Search for the cell housing the specified text and yield its [x, y] center coordinate. 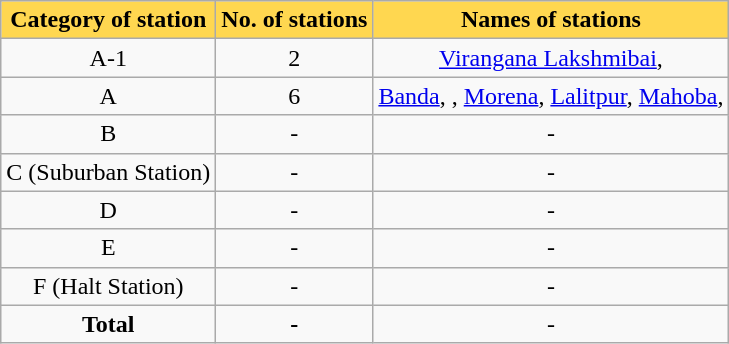
Virangana Lakshmibai, [551, 58]
A [108, 96]
A-1 [108, 58]
D [108, 210]
F (Halt Station) [108, 286]
Total [108, 324]
Names of stations [551, 20]
B [108, 134]
2 [294, 58]
6 [294, 96]
Category of station [108, 20]
Banda, , Morena, Lalitpur, Mahoba, [551, 96]
E [108, 248]
No. of stations [294, 20]
C (Suburban Station) [108, 172]
